Find where the given text appears and provide that cell's center as [x, y] coordinate. 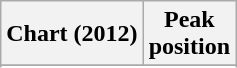
Peakposition [189, 34]
Chart (2012) [72, 34]
